Search for the cell housing the specified text and yield its (x, y) center coordinate. 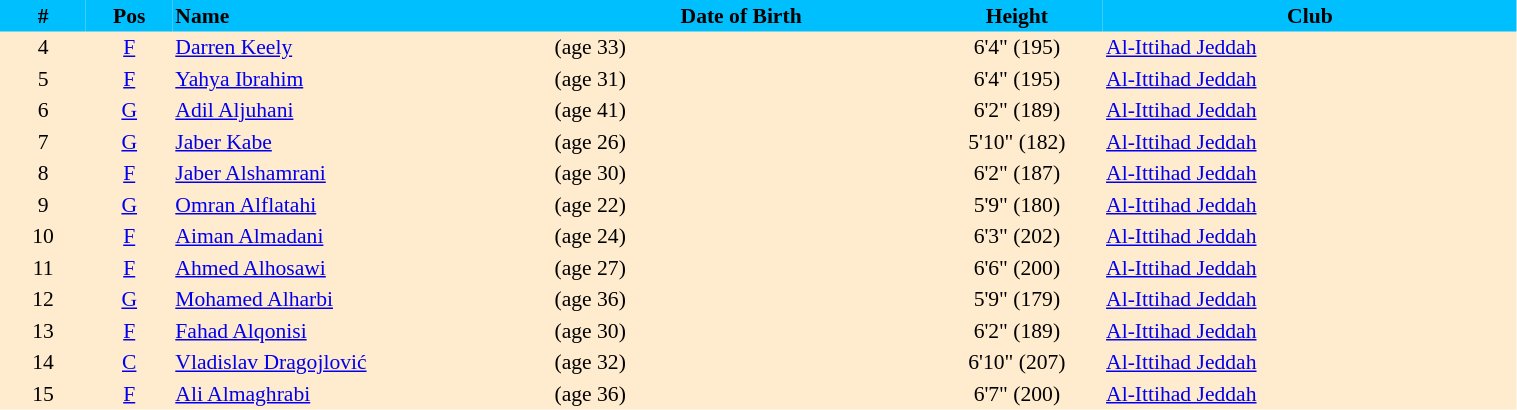
6'7" (200) (1017, 394)
5'9" (179) (1017, 300)
(age 31) (742, 79)
(age 24) (742, 236)
Omran Alflatahi (362, 205)
C (129, 362)
8 (43, 174)
Ahmed Alhosawi (362, 268)
Darren Keely (362, 48)
6'6" (200) (1017, 268)
10 (43, 236)
Date of Birth (742, 16)
Aiman Almadani (362, 236)
15 (43, 394)
7 (43, 142)
Jaber Kabe (362, 142)
6 (43, 110)
13 (43, 331)
(age 33) (742, 48)
4 (43, 48)
(age 41) (742, 110)
Fahad Alqonisi (362, 331)
Club (1310, 16)
(age 22) (742, 205)
Yahya Ibrahim (362, 79)
Vladislav Dragojlović (362, 362)
5'9" (180) (1017, 205)
Ali Almaghrabi (362, 394)
Height (1017, 16)
Pos (129, 16)
14 (43, 362)
(age 26) (742, 142)
6'10" (207) (1017, 362)
5'10" (182) (1017, 142)
(age 32) (742, 362)
# (43, 16)
Jaber Alshamrani (362, 174)
6'2" (187) (1017, 174)
6'3" (202) (1017, 236)
9 (43, 205)
5 (43, 79)
12 (43, 300)
Name (362, 16)
(age 27) (742, 268)
Mohamed Alharbi (362, 300)
11 (43, 268)
Adil Aljuhani (362, 110)
